Scan for the cell matching the given text and deliver its [x, y] coordinate at center. 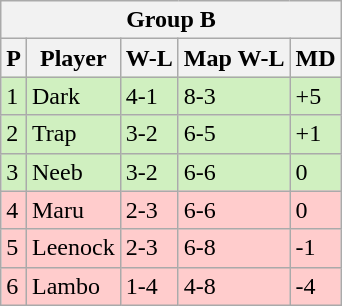
+1 [316, 134]
4-8 [234, 286]
Maru [73, 210]
1 [14, 96]
3 [14, 172]
5 [14, 248]
-4 [316, 286]
4-1 [149, 96]
P [14, 58]
6-5 [234, 134]
1-4 [149, 286]
W-L [149, 58]
Neeb [73, 172]
Lambo [73, 286]
Dark [73, 96]
4 [14, 210]
-1 [316, 248]
Group B [171, 20]
MD [316, 58]
Map W-L [234, 58]
+5 [316, 96]
Player [73, 58]
2 [14, 134]
8-3 [234, 96]
6 [14, 286]
Trap [73, 134]
6-8 [234, 248]
Leenock [73, 248]
